Return the (x, y) coordinate for the center point of the cell that contains the specified text.  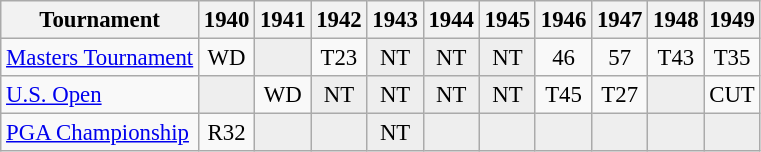
1944 (451, 20)
1942 (339, 20)
T43 (676, 58)
T35 (732, 58)
Masters Tournament (100, 58)
1947 (620, 20)
1948 (676, 20)
U.S. Open (100, 95)
T27 (620, 95)
1940 (227, 20)
T23 (339, 58)
57 (620, 58)
1946 (563, 20)
46 (563, 58)
R32 (227, 133)
1941 (283, 20)
1943 (395, 20)
T45 (563, 95)
1945 (507, 20)
PGA Championship (100, 133)
1949 (732, 20)
Tournament (100, 20)
CUT (732, 95)
